Capture the cell that displays the provided text and extract its [X, Y] central coordinate. 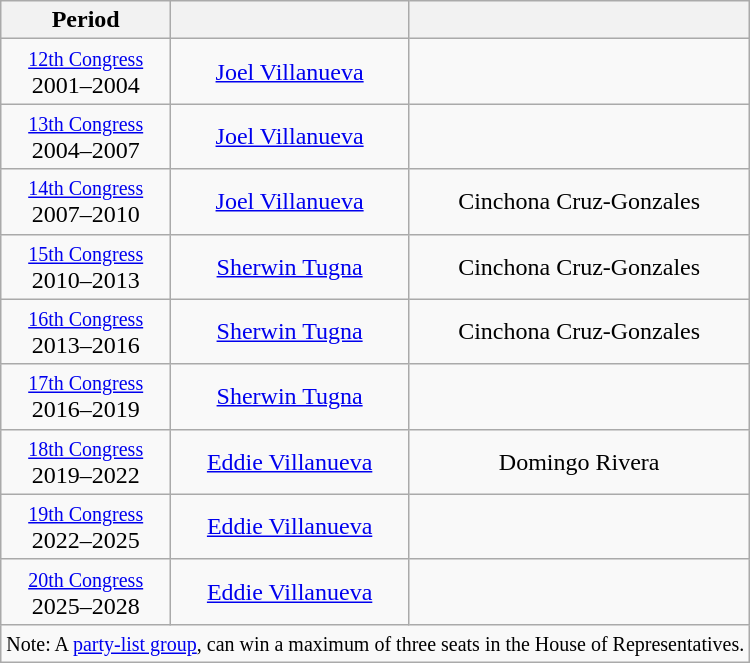
13th Congress2004–2007 [86, 136]
Note: A party-list group, can win a maximum of three seats in the House of Representatives. [376, 643]
17th Congress2016–2019 [86, 396]
18th Congress2019–2022 [86, 462]
16th Congress2013–2016 [86, 332]
Domingo Rivera [580, 462]
15th Congress2010–2013 [86, 266]
12th Congress2001–2004 [86, 72]
20th Congress2025–2028 [86, 592]
19th Congress2022–2025 [86, 526]
Period [86, 20]
14th Congress2007–2010 [86, 202]
